Identify which cell holds the provided text, then report its (X, Y) central coordinate. 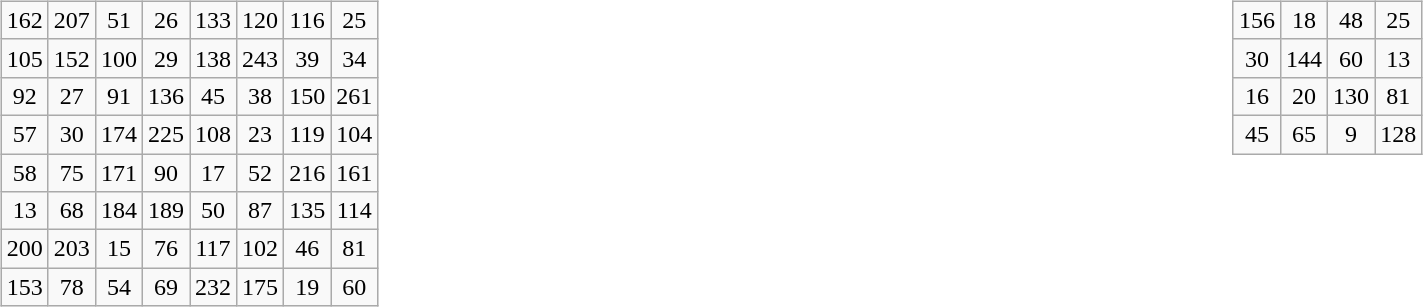
108 (214, 134)
161 (354, 173)
92 (24, 96)
189 (166, 211)
171 (118, 173)
116 (308, 20)
18 (1304, 20)
120 (260, 20)
57 (24, 134)
114 (354, 211)
78 (72, 287)
144 (1304, 58)
150 (308, 96)
119 (308, 134)
68 (72, 211)
76 (166, 249)
69 (166, 287)
153 (24, 287)
128 (1398, 134)
216 (308, 173)
38 (260, 96)
200 (24, 249)
15 (118, 249)
162 (24, 20)
16 (1256, 96)
243 (260, 58)
225 (166, 134)
261 (354, 96)
75 (72, 173)
48 (1352, 20)
58 (24, 173)
27 (72, 96)
138 (214, 58)
156 (1256, 20)
104 (354, 134)
135 (308, 211)
175 (260, 287)
9 (1352, 134)
184 (118, 211)
130 (1352, 96)
152 (72, 58)
203 (72, 249)
105 (24, 58)
26 (166, 20)
29 (166, 58)
50 (214, 211)
90 (166, 173)
20 (1304, 96)
117 (214, 249)
46 (308, 249)
54 (118, 287)
39 (308, 58)
23 (260, 134)
34 (354, 58)
91 (118, 96)
232 (214, 287)
174 (118, 134)
19 (308, 287)
207 (72, 20)
102 (260, 249)
17 (214, 173)
133 (214, 20)
87 (260, 211)
100 (118, 58)
51 (118, 20)
136 (166, 96)
65 (1304, 134)
52 (260, 173)
